Determine the [X, Y] coordinate at the center of the cell enclosing the given text.  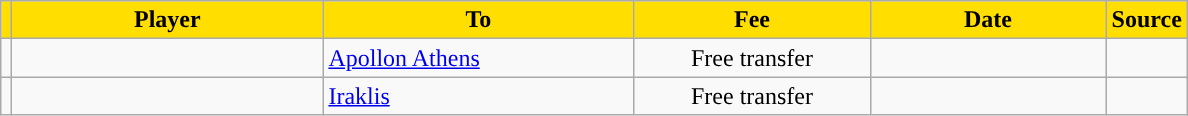
Fee [752, 20]
Player [168, 20]
Apollon Athens [478, 58]
Iraklis [478, 96]
Source [1146, 20]
To [478, 20]
Date [988, 20]
